From the cell containing the given text, extract its center point as (x, y) coordinate. 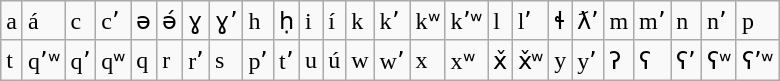
x (428, 60)
rʼ (196, 60)
n (686, 21)
kʷ (428, 21)
nʼ (718, 21)
ʕʷ (718, 60)
á (44, 21)
ɣʼ (226, 21)
í (334, 21)
c (80, 21)
r (170, 60)
ə́ (170, 21)
ʕʼʷ (758, 60)
ɬ (560, 21)
k (360, 21)
lʼ (530, 21)
p (758, 21)
x̌ʷ (530, 60)
xʷ (466, 60)
x̌ (500, 60)
wʼ (392, 60)
kʼ (392, 21)
h (258, 21)
a (12, 21)
q (144, 60)
pʼ (258, 60)
tʼ (286, 60)
t (12, 60)
ú (334, 60)
u (312, 60)
ɣ (196, 21)
ḥ (286, 21)
cʼ (114, 21)
qʷ (114, 60)
ʕ (652, 60)
kʼʷ (466, 21)
yʼ (588, 60)
i (312, 21)
qʼʷ (44, 60)
y (560, 60)
ʕʼ (686, 60)
qʼ (80, 60)
mʼ (652, 21)
s (226, 60)
l (500, 21)
w (360, 60)
ʔ (619, 60)
ə (144, 21)
m (619, 21)
ƛʼ (588, 21)
